Pinpoint the cell where the given text exists, returning its [X, Y] midpoint coordinate. 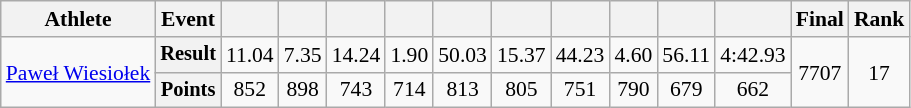
50.03 [462, 55]
11.04 [250, 55]
4.60 [633, 55]
44.23 [580, 55]
Points [188, 90]
15.37 [522, 55]
56.11 [686, 55]
Final [820, 19]
743 [356, 90]
751 [580, 90]
7.35 [303, 55]
4:42.93 [752, 55]
790 [633, 90]
14.24 [356, 55]
Event [188, 19]
898 [303, 90]
Result [188, 55]
Paweł Wiesiołek [78, 72]
Rank [880, 19]
1.90 [409, 55]
7707 [820, 72]
679 [686, 90]
813 [462, 90]
714 [409, 90]
662 [752, 90]
17 [880, 72]
805 [522, 90]
Athlete [78, 19]
852 [250, 90]
